Locate the cell with the specified text and output its [x, y] center coordinate. 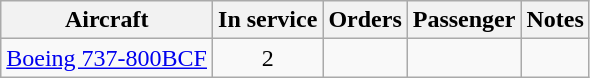
2 [268, 58]
Passenger [464, 20]
Orders [365, 20]
In service [268, 20]
Boeing 737-800BCF [107, 58]
Notes [555, 20]
Aircraft [107, 20]
